Provide the (X, Y) coordinate of the cell's center where the given text is located.  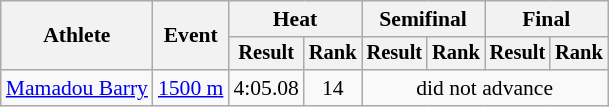
did not advance (485, 88)
Mamadou Barry (77, 88)
14 (333, 88)
1500 m (190, 88)
Athlete (77, 36)
Semifinal (424, 19)
4:05.08 (266, 88)
Heat (294, 19)
Final (546, 19)
Event (190, 36)
